Provide the [x, y] coordinate of the cell's center where the given text is located.  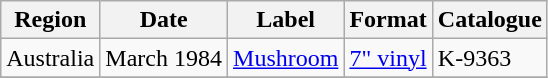
March 1984 [164, 58]
K-9363 [490, 58]
Australia [50, 58]
Catalogue [490, 20]
Region [50, 20]
7" vinyl [388, 58]
Label [286, 20]
Format [388, 20]
Date [164, 20]
Mushroom [286, 58]
